Scan for the cell matching the given text and deliver its [x, y] coordinate at center. 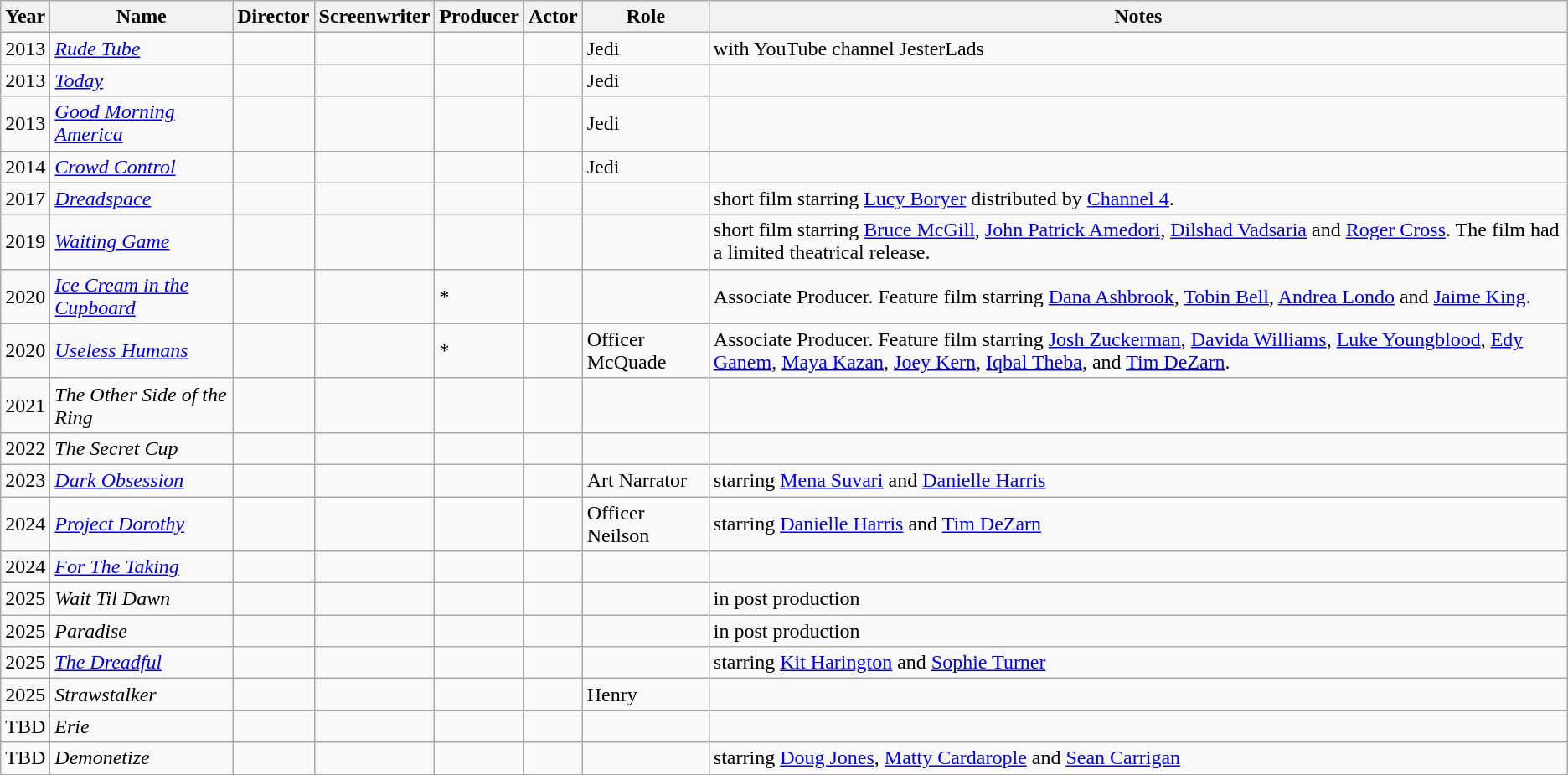
Paradise [142, 631]
short film starring Bruce McGill, John Patrick Amedori, Dilshad Vadsaria and Roger Cross. The film had a limited theatrical release. [1137, 241]
Screenwriter [374, 17]
Demonetize [142, 758]
Waiting Game [142, 241]
2019 [25, 241]
starring Kit Harington and Sophie Turner [1137, 663]
Officer McQuade [645, 350]
Dreadspace [142, 199]
Wait Til Dawn [142, 599]
starring Mena Suvari and Danielle Harris [1137, 480]
starring Danielle Harris and Tim DeZarn [1137, 523]
The Dreadful [142, 663]
2023 [25, 480]
starring Doug Jones, Matty Cardarople and Sean Carrigan [1137, 758]
short film starring Lucy Boryer distributed by Channel 4. [1137, 199]
Project Dorothy [142, 523]
Henry [645, 695]
Strawstalker [142, 695]
2021 [25, 406]
Notes [1137, 17]
Role [645, 17]
Officer Neilson [645, 523]
Rude Tube [142, 49]
Name [142, 17]
Crowd Control [142, 167]
For The Taking [142, 567]
The Other Side of the Ring [142, 406]
Ice Cream in the Cupboard [142, 297]
2022 [25, 448]
Today [142, 80]
Art Narrator [645, 480]
Good Morning America [142, 124]
Actor [553, 17]
Year [25, 17]
2017 [25, 199]
Erie [142, 726]
Producer [479, 17]
Director [273, 17]
The Secret Cup [142, 448]
Useless Humans [142, 350]
Dark Obsession [142, 480]
2014 [25, 167]
Associate Producer. Feature film starring Dana Ashbrook, Tobin Bell, Andrea Londo and Jaime King. [1137, 297]
with YouTube channel JesterLads [1137, 49]
